Capture the cell that displays the provided text and extract its (X, Y) central coordinate. 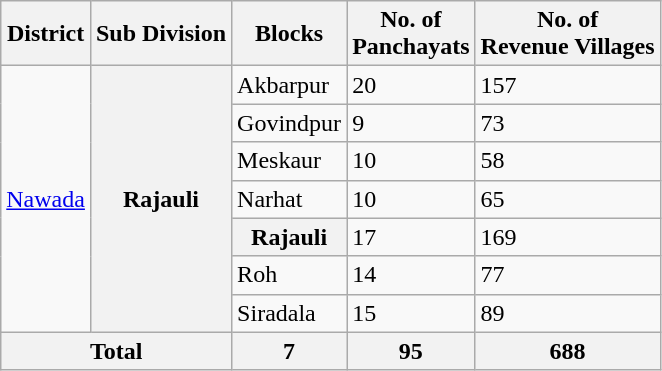
95 (411, 351)
58 (568, 161)
89 (568, 313)
Meskaur (290, 161)
77 (568, 275)
Narhat (290, 199)
Sub Division (160, 34)
Govindpur (290, 123)
No. ofPanchayats (411, 34)
Blocks (290, 34)
169 (568, 237)
Siradala (290, 313)
Nawada (46, 199)
Total (116, 351)
14 (411, 275)
15 (411, 313)
Akbarpur (290, 85)
9 (411, 123)
No. ofRevenue Villages (568, 34)
20 (411, 85)
688 (568, 351)
7 (290, 351)
65 (568, 199)
17 (411, 237)
73 (568, 123)
157 (568, 85)
Roh (290, 275)
District (46, 34)
